Provide the (x, y) coordinate of the cell's center where the given text is located.  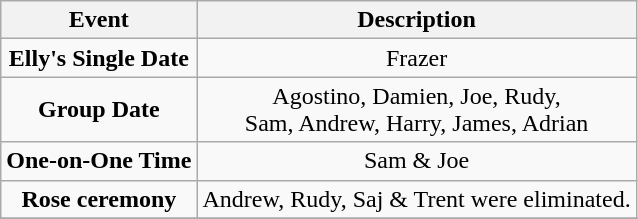
Rose ceremony (99, 199)
Sam & Joe (416, 161)
Frazer (416, 58)
Elly's Single Date (99, 58)
Agostino, Damien, Joe, Rudy,Sam, Andrew, Harry, James, Adrian (416, 110)
Group Date (99, 110)
Description (416, 20)
Event (99, 20)
One-on-One Time (99, 161)
Andrew, Rudy, Saj & Trent were eliminated. (416, 199)
